Search for the cell housing the specified text and yield its [X, Y] center coordinate. 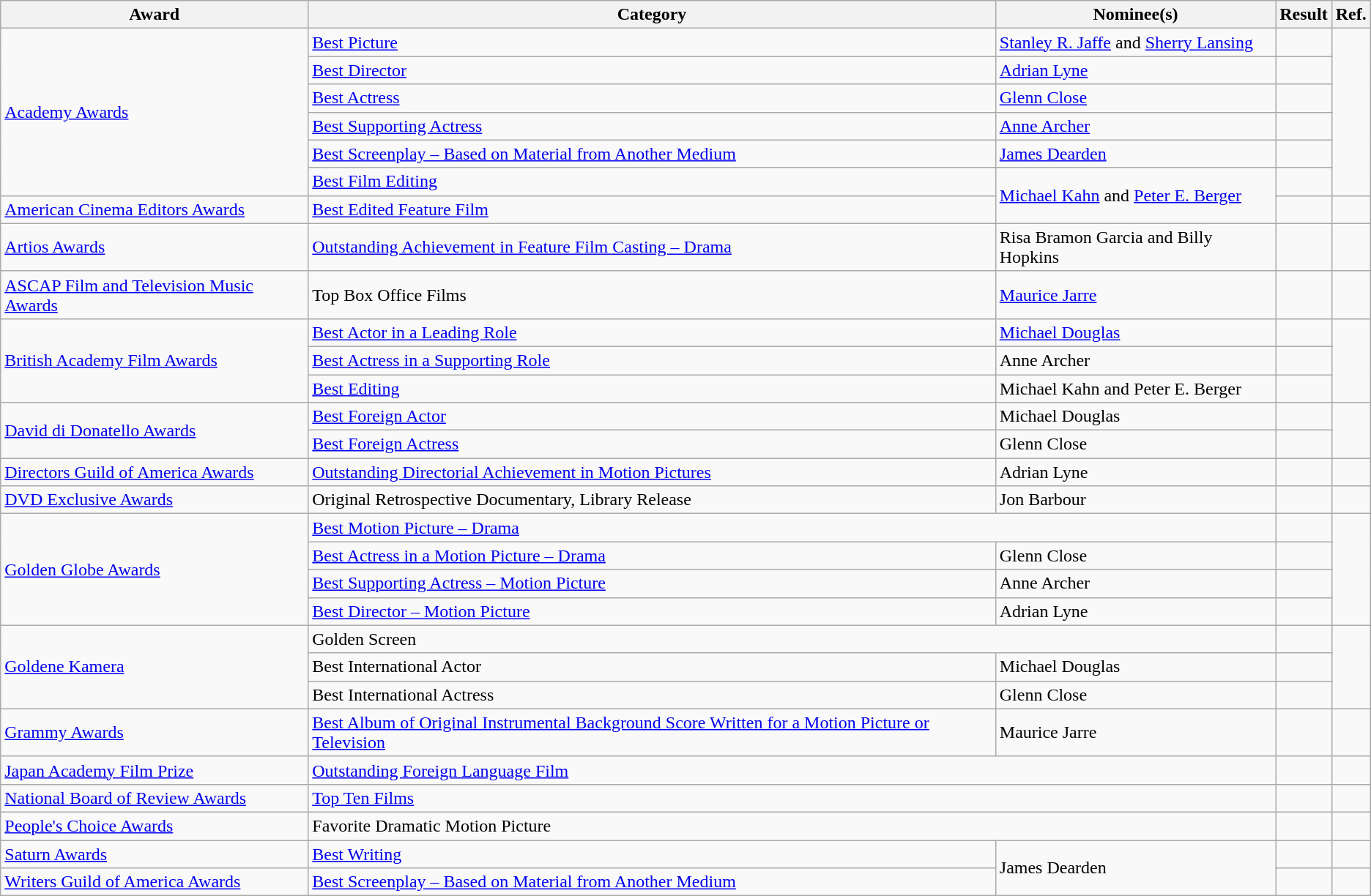
Saturn Awards [155, 854]
Ref. [1350, 15]
Best International Actor [652, 667]
Best Actress in a Motion Picture – Drama [652, 556]
Academy Awards [155, 112]
ASCAP Film and Television Music Awards [155, 294]
Jon Barbour [1135, 500]
Best International Actress [652, 695]
National Board of Review Awards [155, 798]
Best Foreign Actor [652, 417]
Risa Bramon Garcia and Billy Hopkins [1135, 247]
Outstanding Directorial Achievement in Motion Pictures [652, 472]
Japan Academy Film Prize [155, 770]
Best Film Editing [652, 182]
British Academy Film Awards [155, 360]
Best Edited Feature Film [652, 209]
Grammy Awards [155, 732]
Best Director – Motion Picture [652, 611]
Writers Guild of America Awards [155, 882]
People's Choice Awards [155, 826]
Outstanding Achievement in Feature Film Casting – Drama [652, 247]
Best Actress in a Supporting Role [652, 360]
Nominee(s) [1135, 15]
Directors Guild of America Awards [155, 472]
Result [1304, 15]
Artios Awards [155, 247]
Outstanding Foreign Language Film [792, 770]
Best Supporting Actress [652, 126]
Golden Globe Awards [155, 570]
Best Supporting Actress – Motion Picture [652, 583]
Goldene Kamera [155, 667]
Favorite Dramatic Motion Picture [792, 826]
Stanley R. Jaffe and Sherry Lansing [1135, 42]
Best Director [652, 70]
Category [652, 15]
Award [155, 15]
Best Album of Original Instrumental Background Score Written for a Motion Picture or Television [652, 732]
American Cinema Editors Awards [155, 209]
Best Editing [652, 389]
Top Ten Films [792, 798]
Golden Screen [792, 639]
Best Motion Picture – Drama [792, 528]
Best Actress [652, 98]
Best Picture [652, 42]
David di Donatello Awards [155, 430]
Original Retrospective Documentary, Library Release [652, 500]
Top Box Office Films [652, 294]
Best Writing [652, 854]
DVD Exclusive Awards [155, 500]
Best Foreign Actress [652, 444]
Best Actor in a Leading Role [652, 332]
